Output the [X, Y] coordinate of the center of the cell containing the given text.  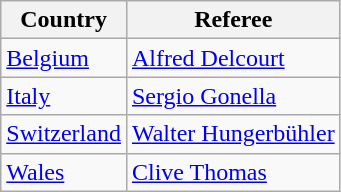
Italy [64, 96]
Clive Thomas [233, 172]
Sergio Gonella [233, 96]
Walter Hungerbühler [233, 134]
Alfred Delcourt [233, 58]
Belgium [64, 58]
Switzerland [64, 134]
Referee [233, 20]
Wales [64, 172]
Country [64, 20]
